Capture the cell that displays the provided text and extract its (X, Y) central coordinate. 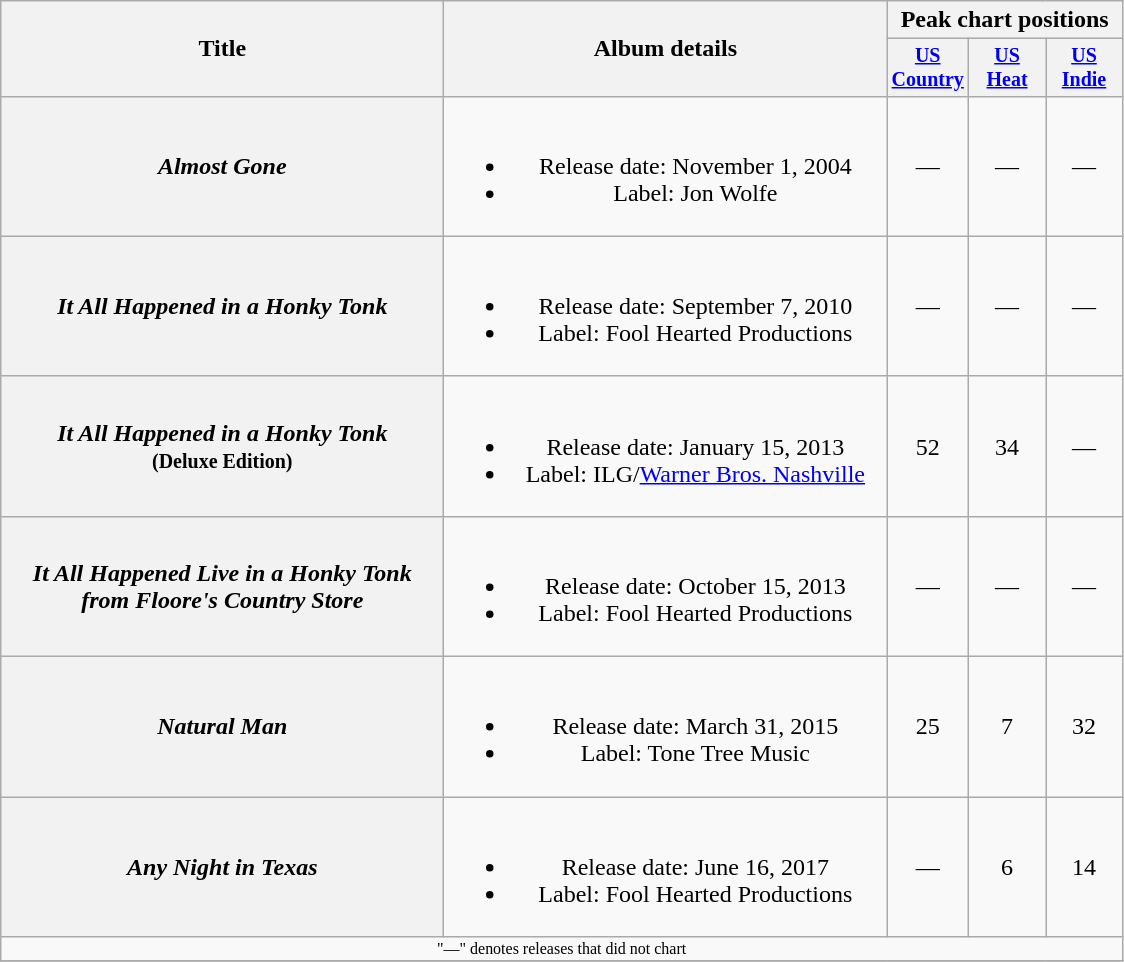
Release date: January 15, 2013Label: ILG/Warner Bros. Nashville (666, 446)
USHeat (1008, 68)
"—" denotes releases that did not chart (562, 949)
Title (222, 49)
Release date: March 31, 2015Label: Tone Tree Music (666, 727)
Release date: June 16, 2017Label: Fool Hearted Productions (666, 867)
14 (1084, 867)
It All Happened in a Honky Tonk (222, 306)
7 (1008, 727)
US Country (928, 68)
Natural Man (222, 727)
Release date: November 1, 2004Label: Jon Wolfe (666, 166)
USIndie (1084, 68)
25 (928, 727)
Release date: October 15, 2013Label: Fool Hearted Productions (666, 586)
52 (928, 446)
It All Happened Live in a Honky Tonkfrom Floore's Country Store (222, 586)
Release date: September 7, 2010Label: Fool Hearted Productions (666, 306)
Peak chart positions (1005, 20)
32 (1084, 727)
6 (1008, 867)
Album details (666, 49)
Any Night in Texas (222, 867)
Almost Gone (222, 166)
34 (1008, 446)
It All Happened in a Honky Tonk(Deluxe Edition) (222, 446)
